Determine the (X, Y) coordinate at the center of the cell enclosing the given text.  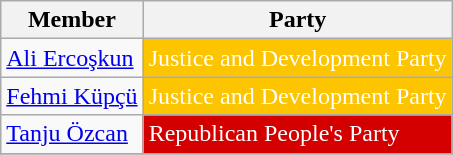
Ali Ercoşkun (72, 58)
Fehmi Küpçü (72, 96)
Tanju Özcan (72, 134)
Party (298, 20)
Member (72, 20)
Republican People's Party (298, 134)
